Pinpoint the cell where the given text exists, returning its [X, Y] midpoint coordinate. 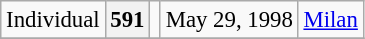
Individual [53, 20]
591 [128, 20]
Milan [330, 20]
May 29, 1998 [229, 20]
